Search for the cell housing the specified text and yield its (X, Y) center coordinate. 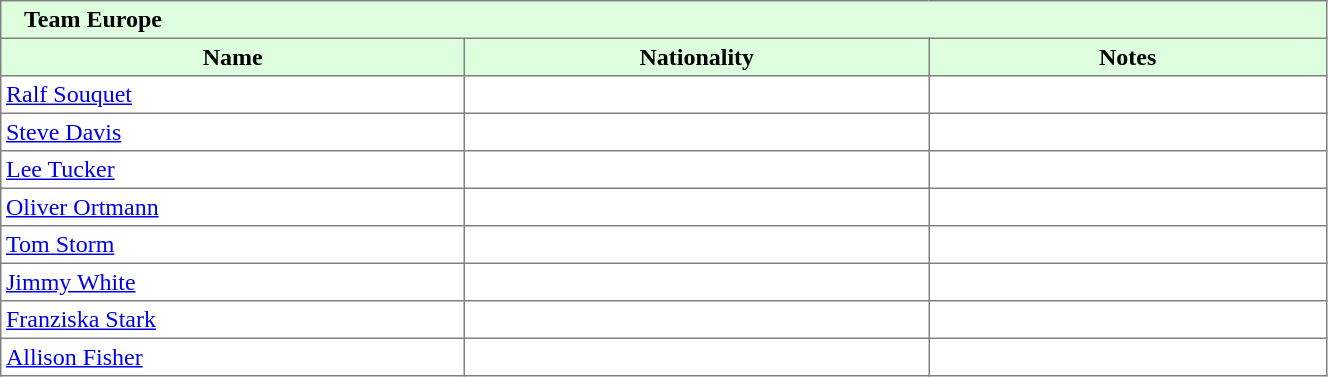
Name (233, 57)
Nationality (697, 57)
Lee Tucker (233, 170)
Team Europe (664, 20)
Notes (1128, 57)
Oliver Ortmann (233, 207)
Steve Davis (233, 132)
Franziska Stark (233, 320)
Ralf Souquet (233, 95)
Jimmy White (233, 282)
Tom Storm (233, 245)
Allison Fisher (233, 357)
